Search for the cell housing the specified text and yield its [x, y] center coordinate. 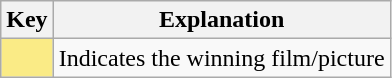
Explanation [222, 20]
Indicates the winning film/picture [222, 58]
Key [27, 20]
